Identify which cell holds the provided text, then report its (x, y) central coordinate. 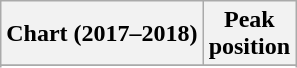
Chart (2017–2018) (102, 34)
Peakposition (249, 34)
